Return the [x, y] coordinate for the center point of the cell that contains the specified text.  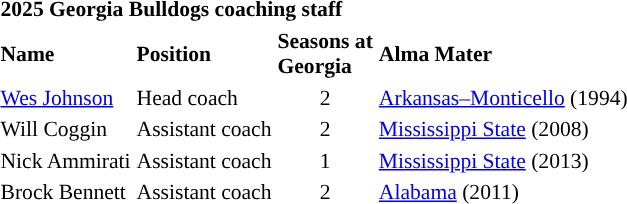
1 [325, 160]
Head coach [204, 98]
Position [204, 53]
Seasons atGeorgia [325, 53]
